From the cell containing the given text, extract its center point as (x, y) coordinate. 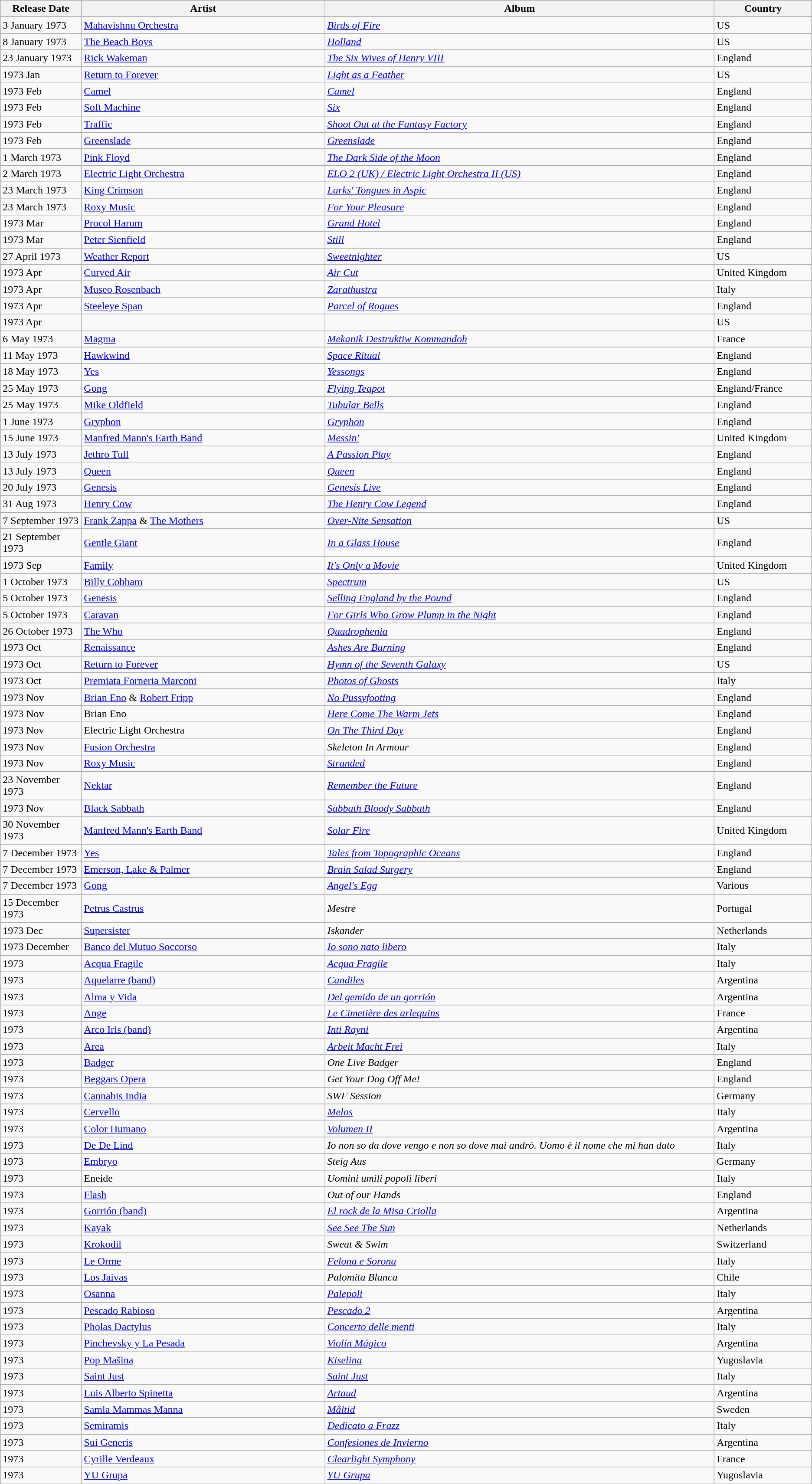
Concerto delle menti (520, 1327)
Color Humano (203, 1129)
20 July 1973 (41, 488)
De De Lind (203, 1145)
No Pussyfooting (520, 697)
Chile (763, 1277)
Remember the Future (520, 786)
Io sono nato libero (520, 947)
Mike Oldfield (203, 405)
Banco del Mutuo Soccorso (203, 947)
Over-Nite Sensation (520, 521)
Billy Cobham (203, 582)
Parcel of Rogues (520, 306)
Petrus Castrus (203, 908)
Embryo (203, 1162)
Switzerland (763, 1244)
Violín Mágico (520, 1343)
Light as a Feather (520, 75)
Brian Eno & Robert Fripp (203, 697)
Premiata Forneria Marconi (203, 681)
Samla Mammas Manna (203, 1409)
Release Date (41, 9)
Holland (520, 42)
Luis Alberto Spinetta (203, 1393)
Country (763, 9)
Arbeit Macht Frei (520, 1046)
Pescado Rabioso (203, 1310)
Iskander (520, 930)
Sabbath Bloody Sabbath (520, 808)
Fusion Orchestra (203, 747)
Flying Teapot (520, 388)
Pescado 2 (520, 1310)
Cervello (203, 1112)
Jethro Tull (203, 454)
Alma y Vida (203, 996)
Soft Machine (203, 108)
Shoot Out at the Fantasy Factory (520, 124)
The Henry Cow Legend (520, 504)
The Six Wives of Henry VIII (520, 58)
Sweden (763, 1409)
Krokodil (203, 1244)
1973 December (41, 947)
Sweat & Swim (520, 1244)
Angel's Egg (520, 886)
Candiles (520, 980)
The Dark Side of the Moon (520, 157)
One Live Badger (520, 1063)
Traffic (203, 124)
Rick Wakeman (203, 58)
Gorrión (band) (203, 1211)
Cyrille Verdeaux (203, 1459)
Stranded (520, 763)
Pinchevsky y La Pesada (203, 1343)
Selling England by the Pound (520, 598)
Skeleton In Armour (520, 747)
Los Jaivas (203, 1277)
Genesis Live (520, 488)
26 October 1973 (41, 631)
See See The Sun (520, 1228)
Supersister (203, 930)
Curved Air (203, 273)
Renaissance (203, 648)
Gentle Giant (203, 543)
Steig Aus (520, 1162)
El rock de la Misa Criolla (520, 1211)
Hymn of the Seventh Galaxy (520, 664)
31 Aug 1973 (41, 504)
Here Come The Warm Jets (520, 714)
27 April 1973 (41, 256)
Tales from Topographic Oceans (520, 853)
Melos (520, 1112)
1973 Jan (41, 75)
Felona e Sorona (520, 1261)
23 November 1973 (41, 786)
ELO 2 (UK) / Electric Light Orchestra II (US) (520, 174)
1 March 1973 (41, 157)
Palomita Blanca (520, 1277)
Sweetnighter (520, 256)
Solar Fire (520, 830)
2 March 1973 (41, 174)
Ange (203, 1013)
Uomini umili popoli liberi (520, 1178)
Family (203, 565)
Beggars Opera (203, 1079)
Various (763, 886)
The Who (203, 631)
15 June 1973 (41, 438)
Volumen II (520, 1129)
Larks' Tongues in Aspic (520, 190)
Weather Report (203, 256)
Semiramis (203, 1426)
Flash (203, 1195)
Confesiones de Invierno (520, 1442)
Kayak (203, 1228)
11 May 1973 (41, 355)
King Crimson (203, 190)
18 May 1973 (41, 372)
Air Cut (520, 273)
Space Ritual (520, 355)
Henry Cow (203, 504)
It's Only a Movie (520, 565)
On The Third Day (520, 730)
Area (203, 1046)
Inti Rayni (520, 1029)
1973 Sep (41, 565)
30 November 1973 (41, 830)
Mekanik Destruktiw Kommandoh (520, 339)
Le Orme (203, 1261)
Get Your Dog Off Me! (520, 1079)
Museo Rosenbach (203, 289)
15 December 1973 (41, 908)
Io non so da dove vengo e non so dove mai andrò. Uomo è il nome che mi han dato (520, 1145)
Grand Hotel (520, 223)
1973 Dec (41, 930)
Peter Sienfield (203, 240)
Pop Mašina (203, 1360)
Mestre (520, 908)
21 September 1973 (41, 543)
The Beach Boys (203, 42)
Emerson, Lake & Palmer (203, 869)
23 January 1973 (41, 58)
Portugal (763, 908)
8 January 1973 (41, 42)
Dedicato a Frazz (520, 1426)
SWF Session (520, 1096)
Spectrum (520, 582)
Le Cimetière des arlequins (520, 1013)
Quadrophenia (520, 631)
Aquelarre (band) (203, 980)
Brian Eno (203, 714)
Sui Generis (203, 1442)
Still (520, 240)
Cannabis India (203, 1096)
Måltid (520, 1409)
England/France (763, 388)
7 September 1973 (41, 521)
Yessongs (520, 372)
Brain Salad Surgery (520, 869)
Osanna (203, 1294)
Black Sabbath (203, 808)
Album (520, 9)
Badger (203, 1063)
A Passion Play (520, 454)
Clearlight Symphony (520, 1459)
Artist (203, 9)
Caravan (203, 615)
Del gemido de un gorrión (520, 996)
Frank Zappa & The Mothers (203, 521)
1 October 1973 (41, 582)
Hawkwind (203, 355)
6 May 1973 (41, 339)
Magma (203, 339)
Artaud (520, 1393)
Six (520, 108)
Zarathustra (520, 289)
Birds of Fire (520, 25)
Arco Iris (band) (203, 1029)
Pink Floyd (203, 157)
Tubular Bells (520, 405)
Photos of Ghosts (520, 681)
Steeleye Span (203, 306)
Procol Harum (203, 223)
Palepoli (520, 1294)
For Girls Who Grow Plump in the Night (520, 615)
Pholas Dactylus (203, 1327)
1 June 1973 (41, 421)
Messin' (520, 438)
Nektar (203, 786)
3 January 1973 (41, 25)
Ashes Are Burning (520, 648)
Kiselina (520, 1360)
In a Glass House (520, 543)
Eneide (203, 1178)
For Your Pleasure (520, 207)
Out of our Hands (520, 1195)
Mahavishnu Orchestra (203, 25)
